Determine the (x, y) coordinate at the center of the cell enclosing the given text.  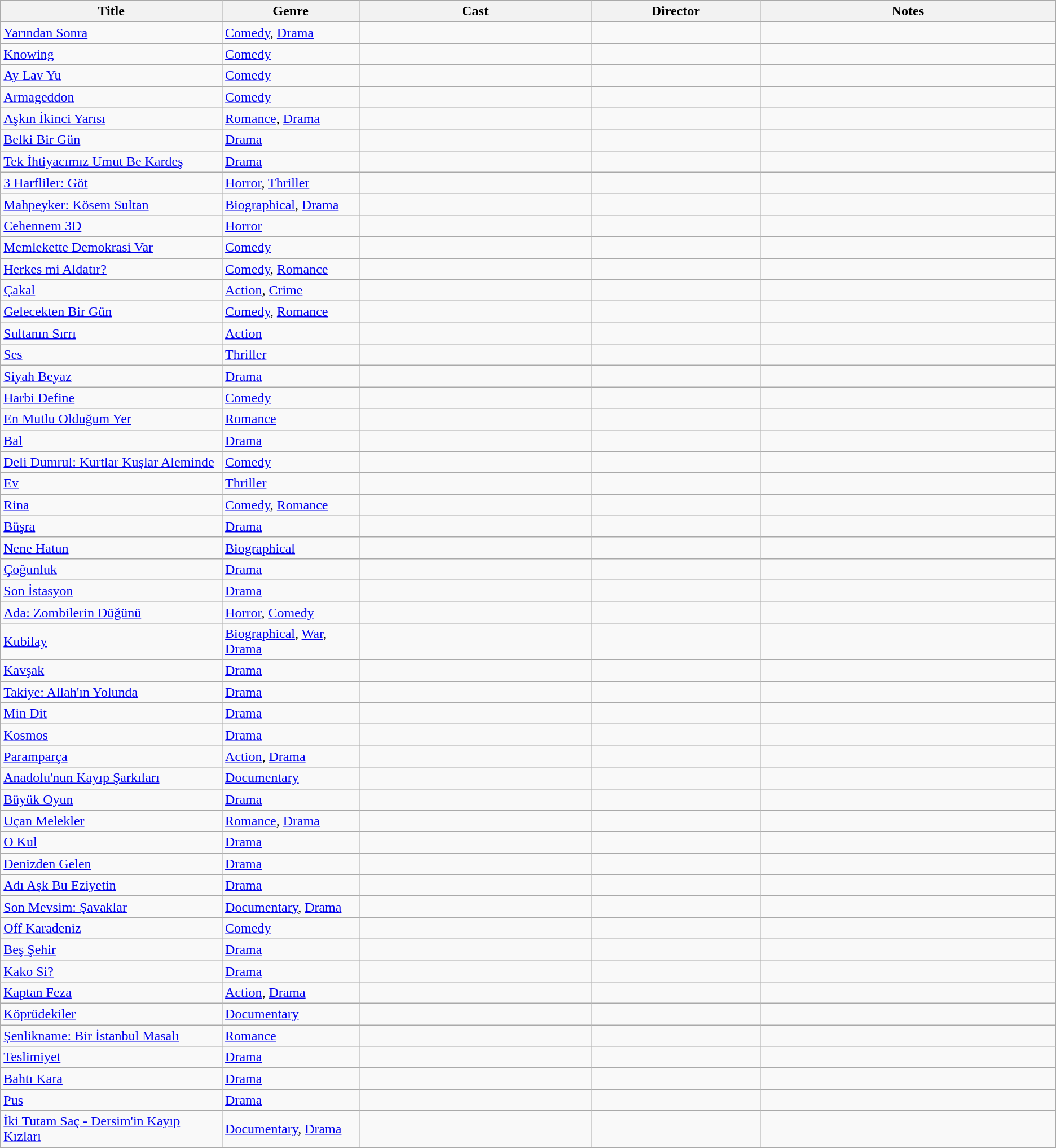
Action (291, 333)
Büşra (112, 526)
Köprüdekiler (112, 1014)
Bahtı Kara (112, 1079)
Kaptan Feza (112, 993)
Aşkın İkinci Yarısı (112, 118)
Genre (291, 11)
Title (112, 11)
Çoğunluk (112, 569)
Horror, Thriller (291, 183)
Action, Crime (291, 291)
Min Dit (112, 714)
Beş Şehir (112, 949)
Nene Hatun (112, 548)
Pus (112, 1100)
Mahpeyker: Kösem Sultan (112, 204)
Yarından Sonra (112, 33)
O Kul (112, 842)
Anadolu'nun Kayıp Şarkıları (112, 778)
Comedy, Drama (291, 33)
Ada: Zombilerin Düğünü (112, 612)
Knowing (112, 54)
Notes (908, 11)
Biographical (291, 548)
Cehennem 3D (112, 226)
Ev (112, 483)
Cast (475, 11)
Takiye: Allah'ın Yolunda (112, 692)
Harbi Define (112, 398)
Armageddon (112, 97)
Siyah Beyaz (112, 376)
Şenlikname: Bir İstanbul Masalı (112, 1036)
Biographical, War, Drama (291, 642)
Son Mevsim: Şavaklar (112, 907)
Denizden Gelen (112, 864)
Sultanın Sırrı (112, 333)
Horror, Comedy (291, 612)
Gelecekten Bir Gün (112, 312)
Adı Aşk Bu Eziyetin (112, 885)
Herkes mi Aldatır? (112, 269)
Son İstasyon (112, 591)
Kako Si? (112, 971)
Çakal (112, 291)
Off Karadeniz (112, 928)
Uçan Melekler (112, 821)
Belki Bir Gün (112, 140)
Rina (112, 505)
Horror (291, 226)
Biographical, Drama (291, 204)
Teslimiyet (112, 1057)
3 Harfliler: Göt (112, 183)
Tek İhtiyacımız Umut Be Kardeş (112, 161)
En Mutlu Olduğum Yer (112, 419)
Ay Lav Yu (112, 76)
Kosmos (112, 735)
Deli Dumrul: Kurtlar Kuşlar Aleminde (112, 462)
Bal (112, 441)
Ses (112, 355)
Kavşak (112, 671)
Director (676, 11)
Paramparça (112, 756)
Memlekette Demokrasi Var (112, 247)
İki Tutam Saç - Dersim'in Kayıp Kızları (112, 1129)
Büyük Oyun (112, 799)
Kubilay (112, 642)
